For the text-containing cell, return its midpoint in [x, y] coordinate format. 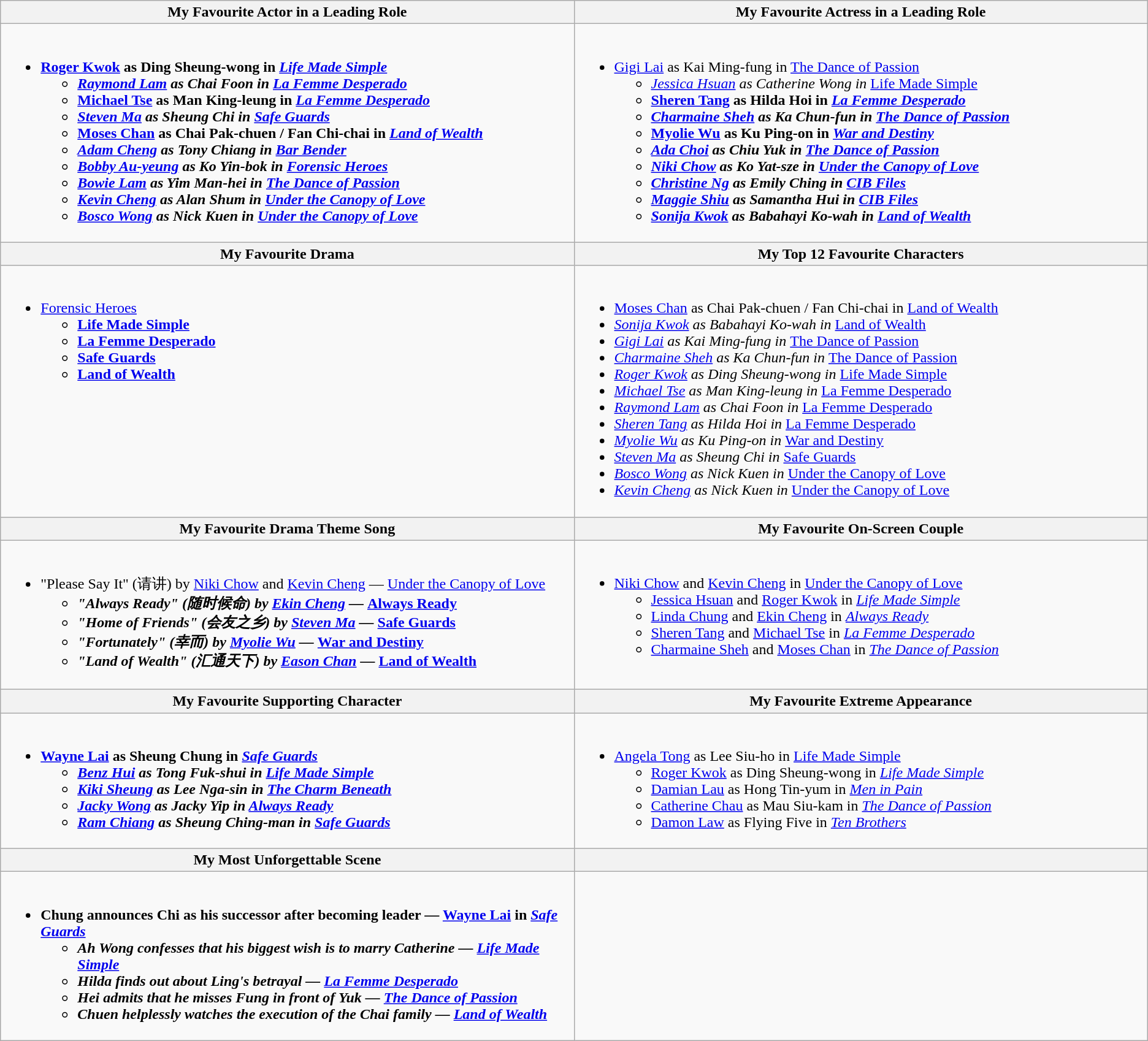
My Top 12 Favourite Characters [861, 254]
My Favourite Extreme Appearance [861, 701]
My Favourite On-Screen Couple [861, 528]
My Favourite Actress in a Leading Role [861, 12]
My Favourite Drama Theme Song [287, 528]
My Favourite Actor in a Leading Role [287, 12]
My Favourite Drama [287, 254]
Forensic HeroesLife Made SimpleLa Femme DesperadoSafe GuardsLand of Wealth [287, 391]
My Favourite Supporting Character [287, 701]
My Most Unforgettable Scene [287, 860]
